Pinpoint the cell where the given text exists, returning its [X, Y] midpoint coordinate. 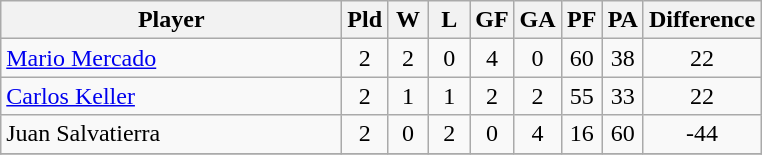
Juan Salvatierra [172, 134]
Difference [702, 20]
16 [582, 134]
W [408, 20]
-44 [702, 134]
PF [582, 20]
GF [492, 20]
PA [622, 20]
55 [582, 96]
Mario Mercado [172, 58]
Pld [365, 20]
L [450, 20]
38 [622, 58]
Carlos Keller [172, 96]
Player [172, 20]
GA [538, 20]
33 [622, 96]
